Capture the cell that displays the provided text and extract its (x, y) central coordinate. 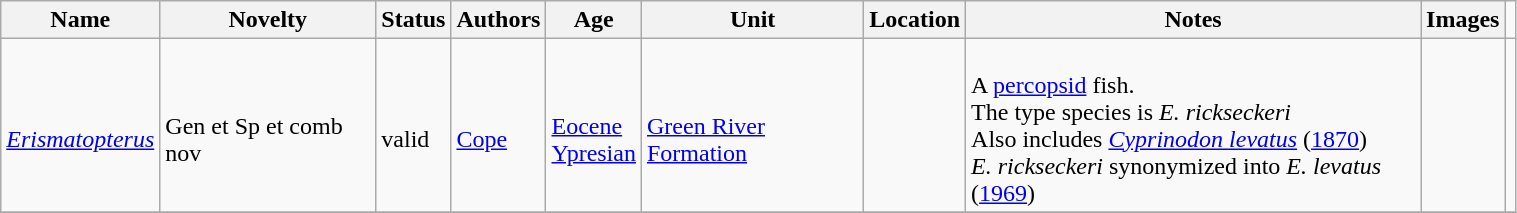
Images (1463, 20)
Authors (498, 20)
A percopsid fish.The type species is E. rickseckeriAlso includes Cyprinodon levatus (1870)E. rickseckeri synonymized into E. levatus (1969) (1194, 126)
Novelty (268, 20)
Cope (498, 126)
Age (594, 20)
Green River Formation (752, 126)
Location (915, 20)
Name (80, 20)
Notes (1194, 20)
valid (414, 126)
Gen et Sp et comb nov (268, 126)
Erismatopterus (80, 126)
Unit (752, 20)
EoceneYpresian (594, 126)
Status (414, 20)
